Pinpoint the cell where the given text exists, returning its [X, Y] midpoint coordinate. 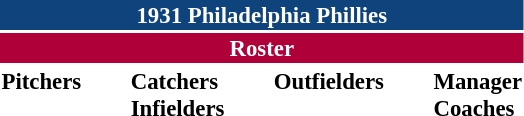
1931 Philadelphia Phillies [262, 15]
Roster [262, 48]
